Locate the cell with the specified text and output its (X, Y) center coordinate. 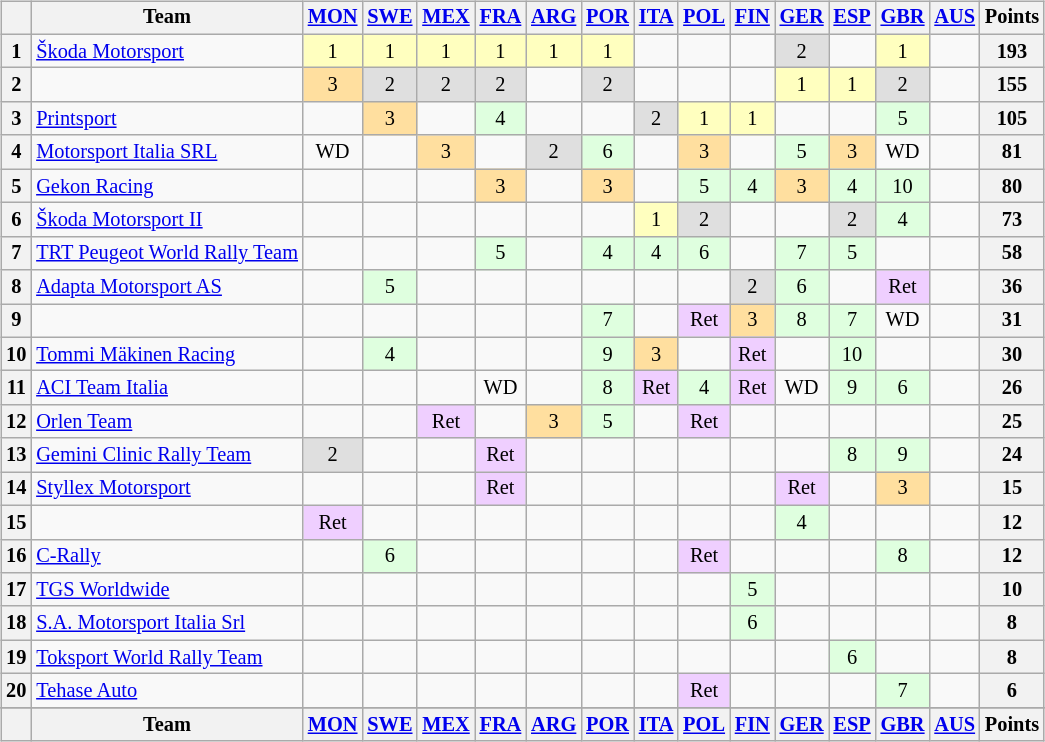
Škoda Motorsport II (167, 220)
Tommi Mäkinen Racing (167, 354)
Gemini Clinic Rally Team (167, 455)
Adapta Motorsport AS (167, 287)
13 (16, 455)
C-Rally (167, 556)
Tehase Auto (167, 691)
Printsport (167, 119)
14 (16, 489)
81 (1012, 152)
30 (1012, 354)
19 (16, 657)
25 (1012, 422)
31 (1012, 321)
26 (1012, 388)
80 (1012, 186)
Styllex Motorsport (167, 489)
193 (1012, 51)
TRT Peugeot World Rally Team (167, 253)
Toksport World Rally Team (167, 657)
Orlen Team (167, 422)
36 (1012, 287)
Gekon Racing (167, 186)
S.A. Motorsport Italia Srl (167, 623)
105 (1012, 119)
18 (16, 623)
73 (1012, 220)
24 (1012, 455)
Škoda Motorsport (167, 51)
17 (16, 590)
Motorsport Italia SRL (167, 152)
11 (16, 388)
20 (16, 691)
58 (1012, 253)
ACI Team Italia (167, 388)
155 (1012, 85)
TGS Worldwide (167, 590)
16 (16, 556)
